From the cell containing the given text, extract its center point as (X, Y) coordinate. 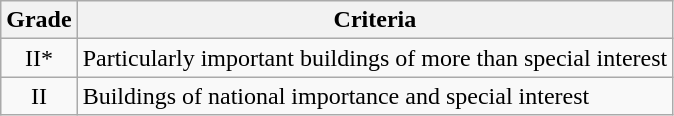
Grade (39, 20)
II* (39, 58)
II (39, 96)
Criteria (375, 20)
Buildings of national importance and special interest (375, 96)
Particularly important buildings of more than special interest (375, 58)
